Scan for the cell matching the given text and deliver its (x, y) coordinate at center. 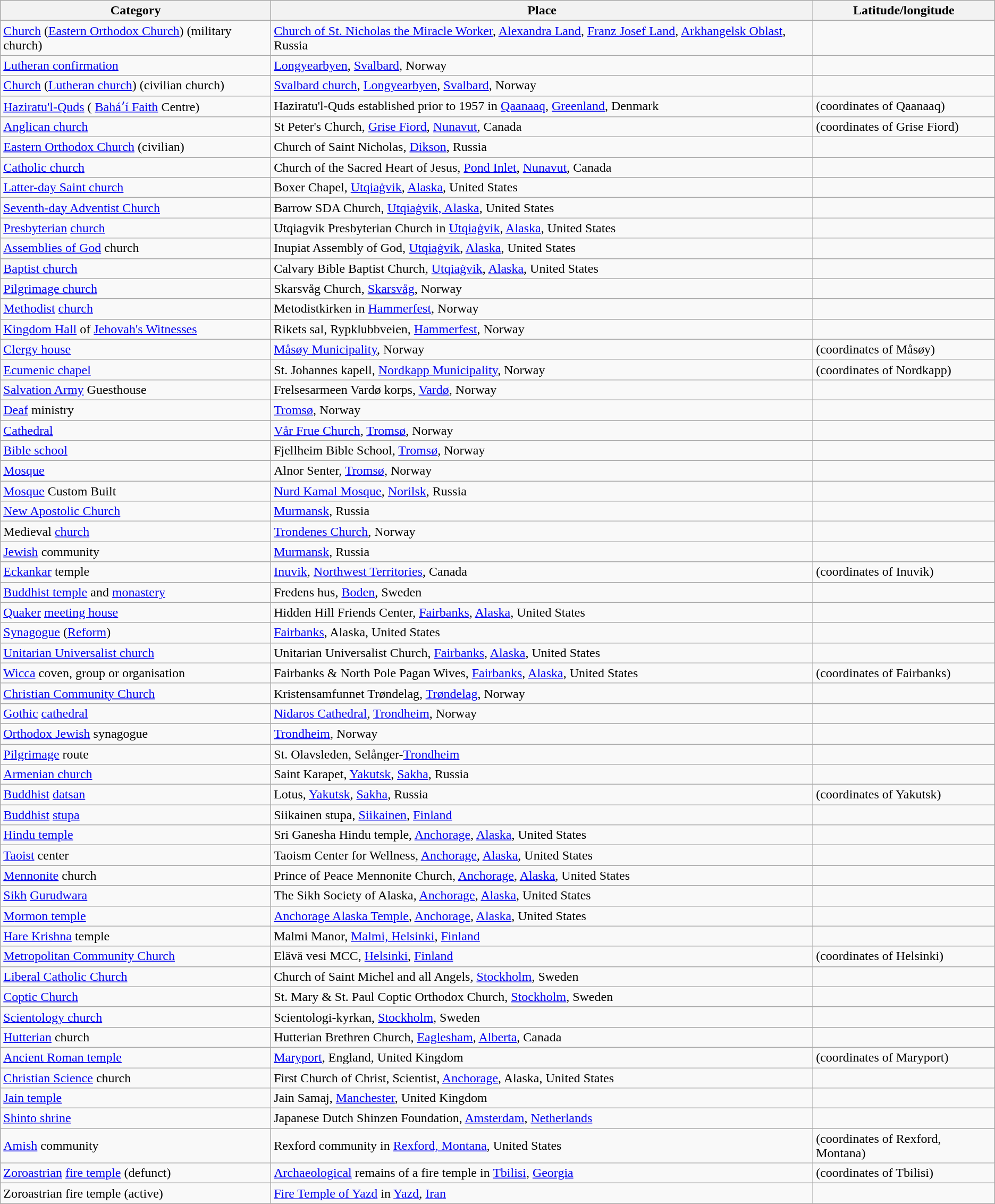
Taoism Center for Wellness, Anchorage, Alaska, United States (542, 855)
The Sikh Society of Alaska, Anchorage, Alaska, United States (542, 896)
Medieval church (136, 532)
Christian Community Church (136, 693)
Clergy house (136, 349)
(coordinates of Tbilisi) (904, 1173)
Presbyterian church (136, 228)
Haziratu'l-Quds ( Baháʼí Faith Centre) (136, 106)
Siikainen stupa, Siikainen, Finland (542, 815)
Japanese Dutch Shinzen Foundation, Amsterdam, Netherlands (542, 1118)
Skarsvåg Church, Skarsvåg, Norway (542, 289)
(coordinates of Inuvik) (904, 572)
Fairbanks, Alaska, United States (542, 633)
Rikets sal, Rypklubbveien, Hammerfest, Norway (542, 329)
Barrow SDA Church, Utqiaġvik, Alaska, United States (542, 208)
Metropolitan Community Church (136, 956)
Methodist church (136, 309)
Buddhist temple and monastery (136, 592)
Fjellheim Bible School, Tromsø, Norway (542, 451)
Måsøy Municipality, Norway (542, 349)
Salvation Army Guesthouse (136, 390)
Lotus, Yakutsk, Sakha, Russia (542, 795)
Sikh Gurudwara (136, 896)
Zoroastrian fire temple (active) (136, 1193)
Malmi Manor, Malmi, Helsinki, Finland (542, 936)
Mosque Custom Built (136, 491)
Eastern Orthodox Church (civilian) (136, 147)
Kingdom Hall of Jehovah's Witnesses (136, 329)
Scientology church (136, 1017)
(coordinates of Fairbanks) (904, 673)
Inuvik, Northwest Territories, Canada (542, 572)
(coordinates of Helsinki) (904, 956)
Amish community (136, 1146)
Hindu temple (136, 835)
Lutheran confirmation (136, 65)
Utqiagvik Presbyterian Church in Utqiaġvik, Alaska, United States (542, 228)
Synagogue (Reform) (136, 633)
Maryport, England, United Kingdom (542, 1057)
(coordinates of Maryport) (904, 1057)
Armenian church (136, 774)
Latter-day Saint church (136, 188)
Jewish community (136, 552)
Bible school (136, 451)
Cathedral (136, 430)
Taoist center (136, 855)
Sri Ganesha Hindu temple, Anchorage, Alaska, United States (542, 835)
Anglican church (136, 127)
Church of the Sacred Heart of Jesus, Pond Inlet, Nunavut, Canada (542, 167)
Category (136, 11)
Buddhist stupa (136, 815)
Mosque (136, 471)
New Apostolic Church (136, 511)
Saint Karapet, Yakutsk, Sakha, Russia (542, 774)
Coptic Church (136, 997)
(coordinates of Yakutsk) (904, 795)
Latitude/longitude (904, 11)
Zoroastrian fire temple (defunct) (136, 1173)
Shinto shrine (136, 1118)
Wicca coven, group or organisation (136, 673)
Svalbard church, Longyearbyen, Svalbard, Norway (542, 86)
Church (Eastern Orthodox Church) (military church) (136, 38)
Rexford community in Rexford, Montana, United States (542, 1146)
(coordinates of Qaanaaq) (904, 106)
Buddhist datsan (136, 795)
Jain Samaj, Manchester, United Kingdom (542, 1098)
St Peter's Church, Grise Fiord, Nunavut, Canada (542, 127)
Haziratu'l-Quds established prior to 1957 in Qaanaaq, Greenland, Denmark (542, 106)
Frelsesarmeen Vardø korps, Vardø, Norway (542, 390)
Liberal Catholic Church (136, 976)
Hare Krishna temple (136, 936)
Place (542, 11)
(coordinates of Nordkapp) (904, 369)
Longyearbyen, Svalbard, Norway (542, 65)
First Church of Christ, Scientist, Anchorage, Alaska, United States (542, 1077)
Deaf ministry (136, 410)
Trondheim, Norway (542, 734)
Hutterian church (136, 1037)
Pilgrimage church (136, 289)
Fire Temple of Yazd in Yazd, Iran (542, 1193)
St. Olavsleden, Selånger-Trondheim (542, 754)
Ecumenic chapel (136, 369)
Gothic cathedral (136, 713)
Vår Frue Church, Tromsø, Norway (542, 430)
Jain temple (136, 1098)
Alnor Senter, Tromsø, Norway (542, 471)
St. Mary & St. Paul Coptic Orthodox Church, Stockholm, Sweden (542, 997)
Hidden Hill Friends Center, Fairbanks, Alaska, United States (542, 612)
Nurd Kamal Mosque, Norilsk, Russia (542, 491)
Nidaros Cathedral, Trondheim, Norway (542, 713)
Church (Lutheran church) (civilian church) (136, 86)
Inupiat Assembly of God, Utqiaġvik, Alaska, United States (542, 248)
Church of St. Nicholas the Miracle Worker, Alexandra Land, Franz Josef Land, Arkhangelsk Oblast, Russia (542, 38)
Elävä vesi MCC, Helsinki, Finland (542, 956)
Assemblies of God church (136, 248)
Kristensamfunnet Trøndelag, Trøndelag, Norway (542, 693)
Baptist church (136, 268)
Prince of Peace Mennonite Church, Anchorage, Alaska, United States (542, 875)
Fairbanks & North Pole Pagan Wives, Fairbanks, Alaska, United States (542, 673)
(coordinates of Rexford, Montana) (904, 1146)
Church of Saint Michel and all Angels, Stockholm, Sweden (542, 976)
Catholic church (136, 167)
Scientologi-kyrkan, Stockholm, Sweden (542, 1017)
Orthodox Jewish synagogue (136, 734)
Calvary Bible Baptist Church, Utqiaġvik, Alaska, United States (542, 268)
St. Johannes kapell, Nordkapp Municipality, Norway (542, 369)
Anchorage Alaska Temple, Anchorage, Alaska, United States (542, 916)
Christian Science church (136, 1077)
Seventh-day Adventist Church (136, 208)
Eckankar temple (136, 572)
Metodistkirken in Hammerfest, Norway (542, 309)
Boxer Chapel, Utqiaġvik, Alaska, United States (542, 188)
Church of Saint Nicholas, Dikson, Russia (542, 147)
Archaeological remains of a fire temple in Tbilisi, Georgia (542, 1173)
Mennonite church (136, 875)
(coordinates of Måsøy) (904, 349)
(coordinates of Grise Fiord) (904, 127)
Pilgrimage route (136, 754)
Quaker meeting house (136, 612)
Unitarian Universalist church (136, 653)
Ancient Roman temple (136, 1057)
Unitarian Universalist Church, Fairbanks, Alaska, United States (542, 653)
Hutterian Brethren Church, Eaglesham, Alberta, Canada (542, 1037)
Fredens hus, Boden, Sweden (542, 592)
Tromsø, Norway (542, 410)
Mormon temple (136, 916)
Trondenes Church, Norway (542, 532)
